For the text-containing cell, return its midpoint in [x, y] coordinate format. 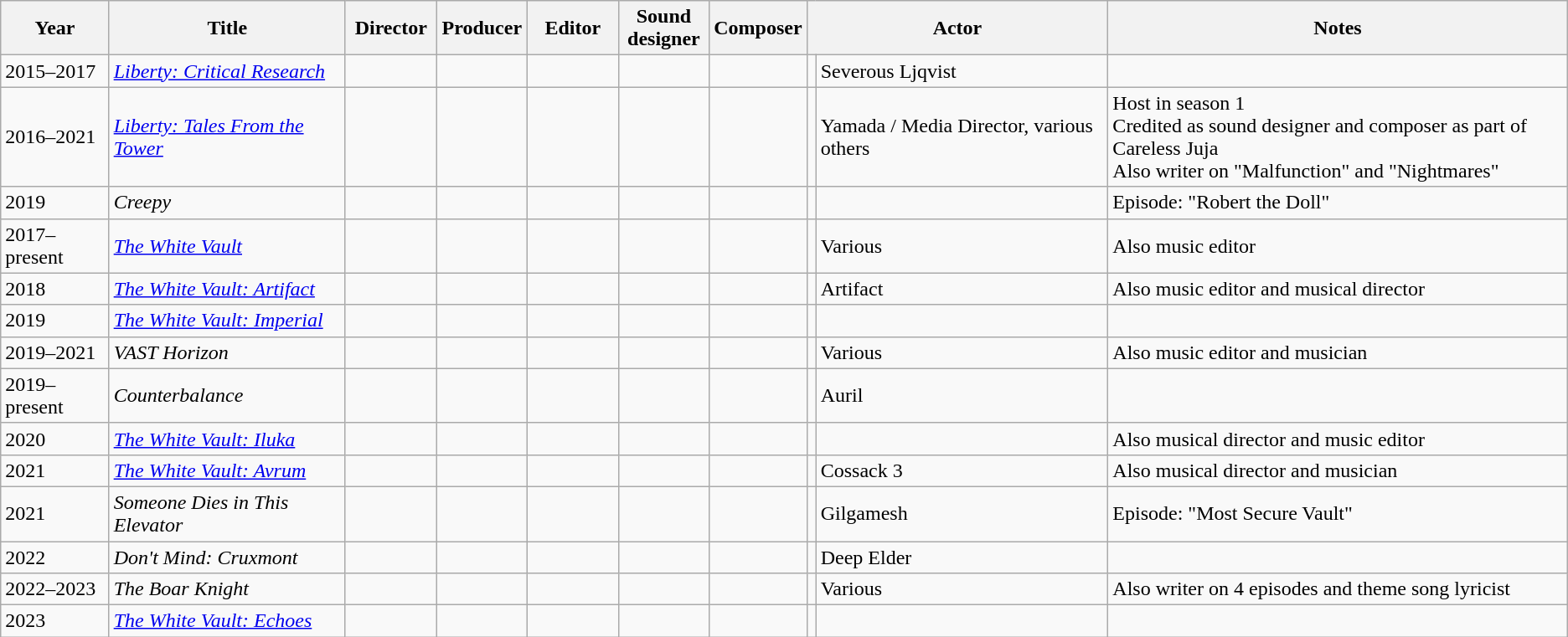
Also musical director and music editor [1338, 439]
The White Vault [227, 246]
Someone Dies in This Elevator [227, 514]
Episode: "Most Secure Vault" [1338, 514]
2020 [55, 439]
The White Vault: Imperial [227, 321]
Liberty: Tales From the Tower [227, 137]
The White Vault: Avrum [227, 470]
Episode: "Robert the Doll" [1338, 203]
Editor [573, 28]
2018 [55, 289]
2019–present [55, 395]
Also music editor and musical director [1338, 289]
Gilgamesh [962, 514]
Composer [758, 28]
Counterbalance [227, 395]
2023 [55, 621]
Actor [957, 28]
Yamada / Media Director, various others [962, 137]
Don't Mind: Cruxmont [227, 557]
Deep Elder [962, 557]
Host in season 1Credited as sound designer and composer as part of Careless JujaAlso writer on "Malfunction" and "Nightmares" [1338, 137]
The White Vault: Artifact [227, 289]
2017–present [55, 246]
Liberty: Critical Research [227, 71]
2022–2023 [55, 589]
Cossack 3 [962, 470]
Notes [1338, 28]
The Boar Knight [227, 589]
Producer [482, 28]
2015–2017 [55, 71]
2019–2021 [55, 352]
2022 [55, 557]
The White Vault: Iluka [227, 439]
Title [227, 28]
Sound designer [663, 28]
Also writer on 4 episodes and theme song lyricist [1338, 589]
Severous Ljqvist [962, 71]
Also musical director and musician [1338, 470]
VAST Horizon [227, 352]
The White Vault: Echoes [227, 621]
Auril [962, 395]
Also music editor [1338, 246]
Creepy [227, 203]
Year [55, 28]
Director [390, 28]
Also music editor and musician [1338, 352]
2016–2021 [55, 137]
Artifact [962, 289]
